From the cell containing the given text, extract its center point as (X, Y) coordinate. 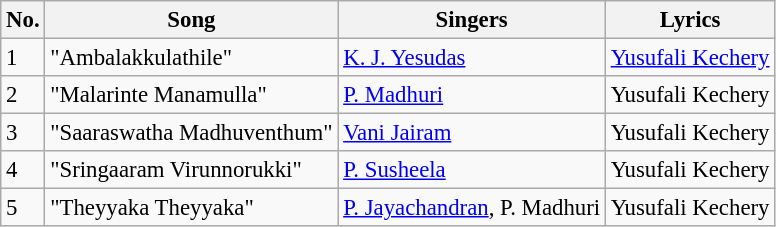
3 (23, 133)
"Sringaaram Virunnorukki" (192, 170)
"Malarinte Manamulla" (192, 95)
Singers (472, 20)
Song (192, 20)
P. Jayachandran, P. Madhuri (472, 208)
1 (23, 58)
No. (23, 20)
"Ambalakkulathile" (192, 58)
"Saaraswatha Madhuventhum" (192, 133)
P. Susheela (472, 170)
Lyrics (690, 20)
"Theyyaka Theyyaka" (192, 208)
P. Madhuri (472, 95)
5 (23, 208)
2 (23, 95)
K. J. Yesudas (472, 58)
Vani Jairam (472, 133)
4 (23, 170)
